Capture the cell that displays the provided text and extract its [x, y] central coordinate. 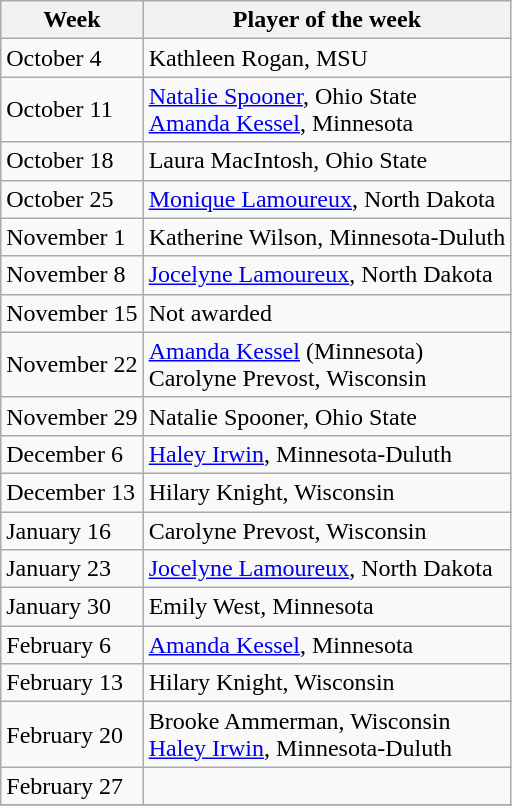
Player of the week [327, 20]
Kathleen Rogan, MSU [327, 58]
February 20 [72, 734]
Monique Lamoureux, North Dakota [327, 199]
October 11 [72, 110]
Amanda Kessel, Minnesota [327, 645]
February 6 [72, 645]
Brooke Ammerman, WisconsinHaley Irwin, Minnesota-Duluth [327, 734]
November 22 [72, 364]
January 23 [72, 569]
November 29 [72, 416]
Haley Irwin, Minnesota-Duluth [327, 454]
October 4 [72, 58]
February 13 [72, 683]
November 15 [72, 313]
October 18 [72, 161]
Natalie Spooner, Ohio State [327, 416]
Emily West, Minnesota [327, 607]
February 27 [72, 786]
January 30 [72, 607]
Week [72, 20]
Katherine Wilson, Minnesota-Duluth [327, 237]
November 1 [72, 237]
October 25 [72, 199]
Natalie Spooner, Ohio StateAmanda Kessel, Minnesota [327, 110]
Not awarded [327, 313]
December 6 [72, 454]
December 13 [72, 492]
Laura MacIntosh, Ohio State [327, 161]
Carolyne Prevost, Wisconsin [327, 531]
November 8 [72, 275]
January 16 [72, 531]
Amanda Kessel (Minnesota)Carolyne Prevost, Wisconsin [327, 364]
